Determine the (x, y) coordinate at the center of the cell enclosing the given text.  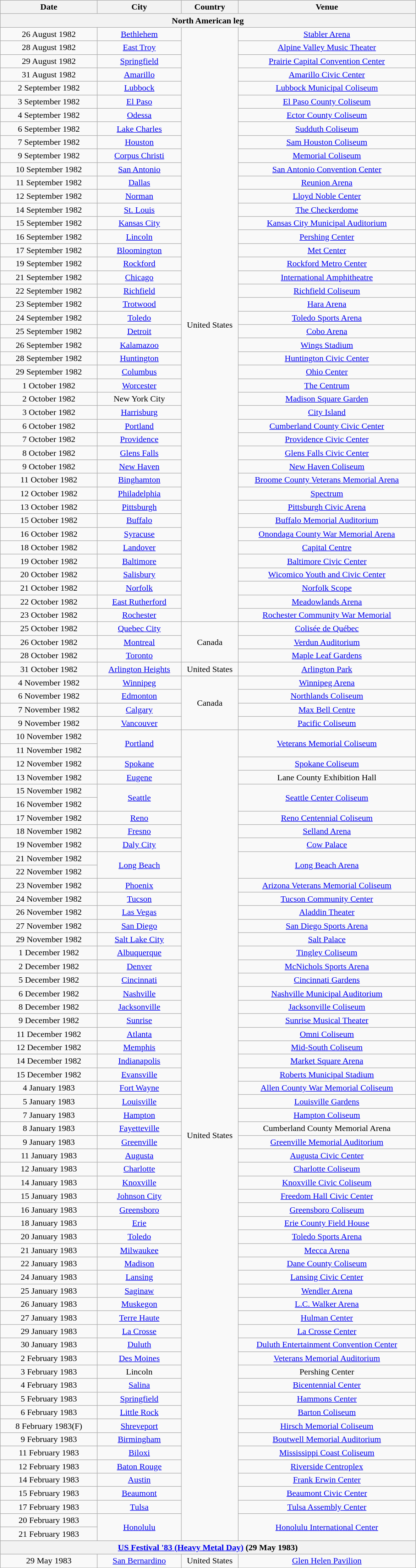
Riverside Centroplex (327, 1466)
11 October 1982 (49, 480)
Cincinnati Gardens (327, 980)
24 November 1982 (49, 899)
3 September 1982 (49, 102)
New York City (139, 399)
Frank Erwin Center (327, 1480)
Selland Arena (327, 831)
Sunrise (139, 1020)
Worcester (139, 385)
Venue (327, 7)
East Troy (139, 48)
24 September 1982 (49, 318)
Austin (139, 1480)
Bicentennial Center (327, 1385)
29 January 1983 (49, 1331)
Buffalo (139, 520)
Cincinnati (139, 980)
Trotwood (139, 304)
17 November 1982 (49, 818)
Beaumont (139, 1493)
7 November 1982 (49, 710)
Freedom Hall Civic Center (327, 1196)
Glens Falls (139, 453)
Cumberland County Memorial Arena (327, 1129)
11 December 1982 (49, 1034)
Maple Leaf Gardens (327, 656)
Arizona Veterans Memorial Coliseum (327, 885)
Calgary (139, 710)
14 December 1982 (49, 1061)
Knoxville Civic Coliseum (327, 1182)
Sudduth Coliseum (327, 129)
Augusta Civic Center (327, 1155)
16 September 1982 (49, 237)
24 January 1983 (49, 1277)
Seattle (139, 797)
23 November 1982 (49, 885)
Las Vegas (139, 912)
Roberts Municipal Stadium (327, 1075)
Chicago (139, 277)
14 September 1982 (49, 210)
Spectrum (327, 493)
Jacksonville (139, 1007)
Madison (139, 1264)
Allen County War Memorial Coliseum (327, 1088)
Tingley Coliseum (327, 953)
Ohio Center (327, 372)
Broome County Veterans Memorial Arena (327, 480)
Erie (139, 1223)
28 August 1982 (49, 48)
16 October 1982 (49, 534)
Fresno (139, 831)
Wicomico Youth and Civic Center (327, 574)
15 February 1983 (49, 1493)
El Paso County Coliseum (327, 102)
18 November 1982 (49, 831)
Sam Houston Coliseum (327, 142)
New Haven Coliseum (327, 466)
Memorial Coliseum (327, 155)
Shreveport (139, 1426)
Duluth (139, 1345)
Baton Rouge (139, 1466)
Pacific Coliseum (327, 723)
Lloyd Noble Center (327, 196)
Hulman Center (327, 1318)
11 February 1983 (49, 1453)
21 February 1983 (49, 1534)
6 September 1982 (49, 129)
2 February 1983 (49, 1358)
Norfolk Scope (327, 588)
7 September 1982 (49, 142)
14 February 1983 (49, 1480)
Reunion Arena (327, 183)
Glens Falls Civic Center (327, 453)
Dane County Coliseum (327, 1264)
Ector County Coliseum (327, 115)
11 January 1983 (49, 1155)
North American leg (208, 21)
17 February 1983 (49, 1507)
East Rutherford (139, 602)
Baltimore Civic Center (327, 561)
Bethlehem (139, 34)
Salisbury (139, 574)
Biloxi (139, 1453)
17 September 1982 (49, 250)
11 November 1982 (49, 750)
Tucson (139, 899)
Birmingham (139, 1439)
Boutwell Memorial Auditorium (327, 1439)
Meadowlands Arena (327, 602)
Alpine Valley Music Theater (327, 48)
16 November 1982 (49, 804)
9 December 1982 (49, 1020)
29 November 1982 (49, 939)
Duluth Entertainment Convention Center (327, 1345)
Bloomington (139, 250)
Market Square Arena (327, 1061)
27 November 1982 (49, 926)
12 October 1982 (49, 493)
Baltimore (139, 561)
5 December 1982 (49, 980)
US Festival '83 (Heavy Metal Day) (29 May 1983) (208, 1547)
Northlands Coliseum (327, 696)
Spokane (139, 764)
Landover (139, 547)
2 December 1982 (49, 966)
City Island (327, 413)
16 January 1983 (49, 1209)
Lake Charles (139, 129)
Amarillo Civic Center (327, 75)
Lubbock Municipal Coliseum (327, 88)
La Crosse (139, 1331)
Pittsburgh Civic Arena (327, 507)
Hara Arena (327, 304)
St. Louis (139, 210)
12 September 1982 (49, 196)
Glen Helen Pavilion (327, 1561)
Charlotte (139, 1169)
5 February 1983 (49, 1399)
Cow Palace (327, 845)
5 January 1983 (49, 1102)
20 February 1983 (49, 1520)
Arlington Heights (139, 669)
Terre Haute (139, 1318)
Tulsa (139, 1507)
Nashville Municipal Auditorium (327, 993)
Eugene (139, 777)
6 October 1982 (49, 426)
28 September 1982 (49, 358)
29 May 1983 (49, 1561)
30 January 1983 (49, 1345)
25 September 1982 (49, 331)
Lubbock (139, 88)
Providence (139, 439)
26 August 1982 (49, 34)
Cumberland County Civic Center (327, 426)
Hirsch Memorial Coliseum (327, 1426)
20 October 1982 (49, 574)
Philadelphia (139, 493)
12 February 1983 (49, 1466)
Providence Civic Center (327, 439)
Richfield Coliseum (327, 291)
Onondaga County War Memorial Arena (327, 534)
28 October 1982 (49, 656)
Madison Square Garden (327, 399)
3 February 1983 (49, 1372)
Kalamazoo (139, 345)
Greensboro (139, 1209)
Phoenix (139, 885)
Salt Lake City (139, 939)
Salt Palace (327, 939)
7 October 1982 (49, 439)
19 September 1982 (49, 264)
Denver (139, 966)
8 December 1982 (49, 1007)
Fort Wayne (139, 1088)
Norman (139, 196)
Montreal (139, 642)
Mecca Arena (327, 1250)
26 November 1982 (49, 912)
Lansing (139, 1277)
Winnipeg Arena (327, 683)
12 January 1983 (49, 1169)
12 November 1982 (49, 764)
4 September 1982 (49, 115)
25 January 1983 (49, 1291)
9 November 1982 (49, 723)
Vancouver (139, 723)
13 November 1982 (49, 777)
The Centrum (327, 385)
8 January 1983 (49, 1129)
Richfield (139, 291)
Seattle Center Coliseum (327, 797)
Rockford (139, 264)
Jacksonville Coliseum (327, 1007)
Reno (139, 818)
Quebec City (139, 629)
Louisville Gardens (327, 1102)
The Checkerdome (327, 210)
Omni Coliseum (327, 1034)
22 October 1982 (49, 602)
Fayetteville (139, 1129)
31 August 1982 (49, 75)
26 January 1983 (49, 1304)
26 October 1982 (49, 642)
15 October 1982 (49, 520)
Dallas (139, 183)
Arlington Park (327, 669)
Little Rock (139, 1412)
15 September 1982 (49, 223)
Huntington Civic Center (327, 358)
Milwaukee (139, 1250)
6 December 1982 (49, 993)
Nashville (139, 993)
La Crosse Center (327, 1331)
Sunrise Musical Theater (327, 1020)
Long Beach Arena (327, 865)
29 August 1982 (49, 61)
29 September 1982 (49, 372)
Saginaw (139, 1291)
Kansas City Municipal Auditorium (327, 223)
26 September 1982 (49, 345)
14 January 1983 (49, 1182)
Spokane Coliseum (327, 764)
Capital Centre (327, 547)
22 November 1982 (49, 872)
19 October 1982 (49, 561)
Louisville (139, 1102)
San Bernardino (139, 1561)
Met Center (327, 250)
Muskegon (139, 1304)
Barton Coliseum (327, 1412)
Des Moines (139, 1358)
10 November 1982 (49, 737)
9 September 1982 (49, 155)
Wendler Arena (327, 1291)
21 September 1982 (49, 277)
Wings Stadium (327, 345)
Evansville (139, 1075)
Greensboro Coliseum (327, 1209)
Columbus (139, 372)
Detroit (139, 331)
20 January 1983 (49, 1236)
McNichols Sports Arena (327, 966)
23 September 1982 (49, 304)
Country (209, 7)
Daly City (139, 845)
6 November 1982 (49, 696)
Indianapolis (139, 1061)
27 January 1983 (49, 1318)
Lansing Civic Center (327, 1277)
Aladdin Theater (327, 912)
Beaumont Civic Center (327, 1493)
18 October 1982 (49, 547)
11 September 1982 (49, 183)
23 October 1982 (49, 615)
Norfolk (139, 588)
Johnson City (139, 1196)
Mississippi Coast Coliseum (327, 1453)
Huntington (139, 358)
Binghamton (139, 480)
Pittsburgh (139, 507)
Syracuse (139, 534)
San Diego Sports Arena (327, 926)
18 January 1983 (49, 1223)
Max Bell Centre (327, 710)
International Amphitheatre (327, 277)
San Diego (139, 926)
9 February 1983 (49, 1439)
Kansas City (139, 223)
Veterans Memorial Auditorium (327, 1358)
Winnipeg (139, 683)
12 December 1982 (49, 1048)
21 January 1983 (49, 1250)
9 January 1983 (49, 1142)
Odessa (139, 115)
4 November 1982 (49, 683)
7 January 1983 (49, 1115)
New Haven (139, 466)
Stabler Arena (327, 34)
Tucson Community Center (327, 899)
Hampton Coliseum (327, 1115)
Verdun Auditorium (327, 642)
2 September 1982 (49, 88)
Date (49, 7)
31 October 1982 (49, 669)
4 January 1983 (49, 1088)
Houston (139, 142)
Albuquerque (139, 953)
Veterans Memorial Coliseum (327, 743)
10 September 1982 (49, 169)
Erie County Field House (327, 1223)
Augusta (139, 1155)
Honolulu (139, 1527)
San Antonio Convention Center (327, 169)
15 January 1983 (49, 1196)
1 October 1982 (49, 385)
Reno Centennial Coliseum (327, 818)
Long Beach (139, 865)
Cobo Arena (327, 331)
City (139, 7)
Honolulu International Center (327, 1527)
L.C. Walker Arena (327, 1304)
1 December 1982 (49, 953)
6 February 1983 (49, 1412)
8 October 1982 (49, 453)
21 November 1982 (49, 858)
Greenville (139, 1142)
22 January 1983 (49, 1264)
Toronto (139, 656)
Charlotte Coliseum (327, 1169)
Amarillo (139, 75)
25 October 1982 (49, 629)
8 February 1983(F) (49, 1426)
Tulsa Assembly Center (327, 1507)
Prairie Capital Convention Center (327, 61)
Edmonton (139, 696)
3 October 1982 (49, 413)
Rochester Community War Memorial (327, 615)
13 October 1982 (49, 507)
Mid-South Coliseum (327, 1048)
4 February 1983 (49, 1385)
Atlanta (139, 1034)
Greenville Memorial Auditorium (327, 1142)
21 October 1982 (49, 588)
Corpus Christi (139, 155)
2 October 1982 (49, 399)
15 November 1982 (49, 791)
19 November 1982 (49, 845)
Rochester (139, 615)
Harrisburg (139, 413)
Memphis (139, 1048)
Hampton (139, 1115)
Hammons Center (327, 1399)
Rockford Metro Center (327, 264)
Buffalo Memorial Auditorium (327, 520)
Salina (139, 1385)
Lane County Exhibition Hall (327, 777)
9 October 1982 (49, 466)
Colisée de Québec (327, 629)
Knoxville (139, 1182)
15 December 1982 (49, 1075)
El Paso (139, 102)
22 September 1982 (49, 291)
San Antonio (139, 169)
